Find where the given text appears and provide that cell's center as (x, y) coordinate. 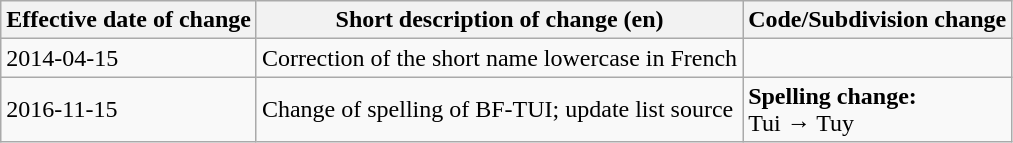
Spelling change: Tui → Tuy (878, 110)
Change of spelling of BF-TUI; update list source (499, 110)
2016-11-15 (129, 110)
Effective date of change (129, 20)
Code/Subdivision change (878, 20)
Correction of the short name lowercase in French (499, 58)
Short description of change (en) (499, 20)
2014-04-15 (129, 58)
